From the cell containing the given text, extract its center point as (X, Y) coordinate. 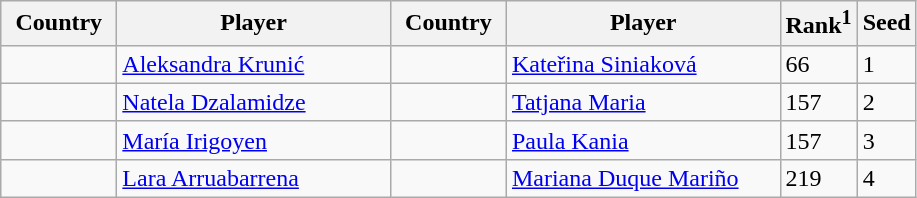
1 (886, 64)
Rank1 (818, 24)
María Irigoyen (254, 140)
3 (886, 140)
Tatjana Maria (643, 102)
219 (818, 178)
66 (818, 64)
Aleksandra Krunić (254, 64)
Natela Dzalamidze (254, 102)
Seed (886, 24)
Mariana Duque Mariño (643, 178)
2 (886, 102)
Paula Kania (643, 140)
4 (886, 178)
Kateřina Siniaková (643, 64)
Lara Arruabarrena (254, 178)
